Pinpoint the cell where the given text exists, returning its (x, y) midpoint coordinate. 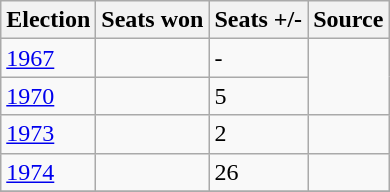
2 (258, 134)
1973 (48, 134)
1967 (48, 58)
- (258, 58)
Seats won (152, 20)
26 (258, 172)
1974 (48, 172)
Source (348, 20)
Election (48, 20)
Seats +/- (258, 20)
5 (258, 96)
1970 (48, 96)
